Identify which cell holds the provided text, then report its [X, Y] central coordinate. 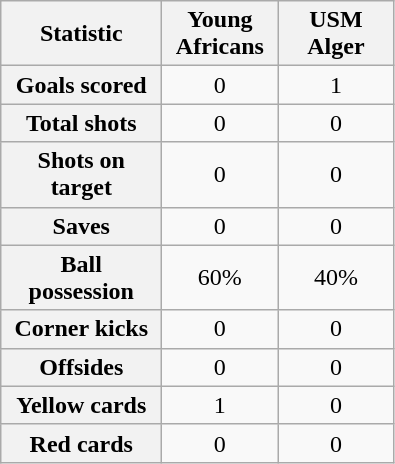
Saves [82, 226]
Shots on target [82, 174]
60% [220, 278]
Yellow cards [82, 405]
Statistic [82, 34]
Corner kicks [82, 329]
USM Alger [336, 34]
Goals scored [82, 85]
Total shots [82, 123]
Offsides [82, 367]
Ball possession [82, 278]
Red cards [82, 443]
40% [336, 278]
Young Africans [220, 34]
